Detect which cell encompasses the target text, then output its (x, y) center coordinate. 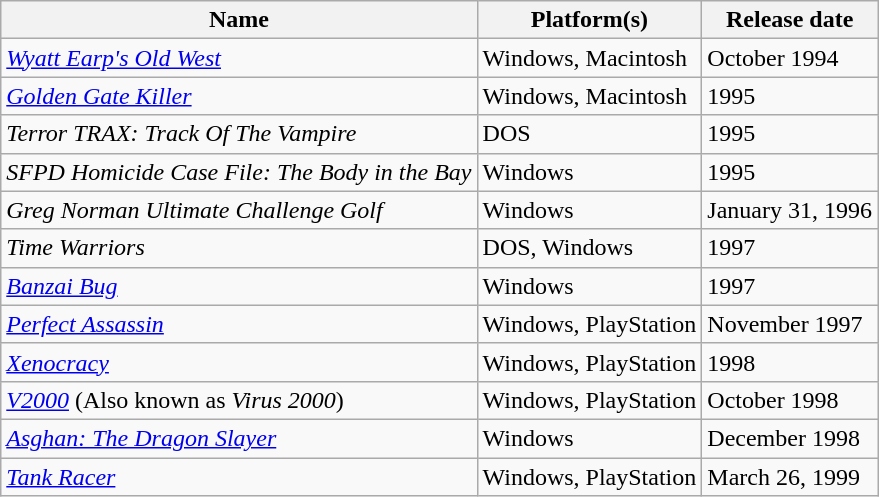
Golden Gate Killer (239, 96)
DOS, Windows (590, 248)
Release date (790, 20)
Greg Norman Ultimate Challenge Golf (239, 210)
January 31, 1996 (790, 210)
Perfect Assassin (239, 324)
Tank Racer (239, 477)
October 1998 (790, 400)
1998 (790, 362)
Time Warriors (239, 248)
November 1997 (790, 324)
Asghan: The Dragon Slayer (239, 438)
Terror TRAX: Track Of The Vampire (239, 134)
DOS (590, 134)
October 1994 (790, 58)
December 1998 (790, 438)
Name (239, 20)
V2000 (Also known as Virus 2000) (239, 400)
March 26, 1999 (790, 477)
SFPD Homicide Case File: The Body in the Bay (239, 172)
Xenocracy (239, 362)
Wyatt Earp's Old West (239, 58)
Platform(s) (590, 20)
Banzai Bug (239, 286)
